Capture the cell that displays the provided text and extract its (x, y) central coordinate. 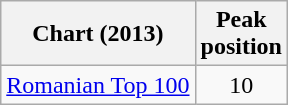
Peakposition (241, 34)
Chart (2013) (98, 34)
10 (241, 85)
Romanian Top 100 (98, 85)
